From the cell containing the given text, extract its center point as (x, y) coordinate. 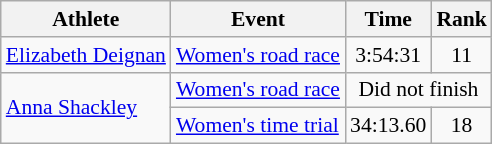
18 (462, 126)
Event (258, 19)
Did not finish (418, 90)
Anna Shackley (86, 108)
Rank (462, 19)
Time (388, 19)
Athlete (86, 19)
34:13.60 (388, 126)
Elizabeth Deignan (86, 55)
Women's time trial (258, 126)
3:54:31 (388, 55)
11 (462, 55)
